From the cell containing the given text, extract its center point as (X, Y) coordinate. 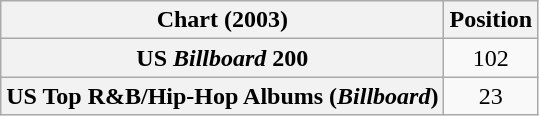
23 (491, 96)
US Top R&B/Hip-Hop Albums (Billboard) (222, 96)
Position (491, 20)
Chart (2003) (222, 20)
US Billboard 200 (222, 58)
102 (491, 58)
